Return the (x, y) coordinate for the center point of the cell that contains the specified text.  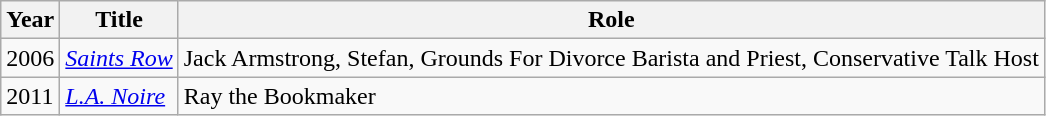
2006 (30, 58)
Saints Row (119, 58)
Jack Armstrong, Stefan, Grounds For Divorce Barista and Priest, Conservative Talk Host (611, 58)
L.A. Noire (119, 96)
Role (611, 20)
Ray the Bookmaker (611, 96)
Year (30, 20)
Title (119, 20)
2011 (30, 96)
